From the cell containing the given text, extract its center point as [x, y] coordinate. 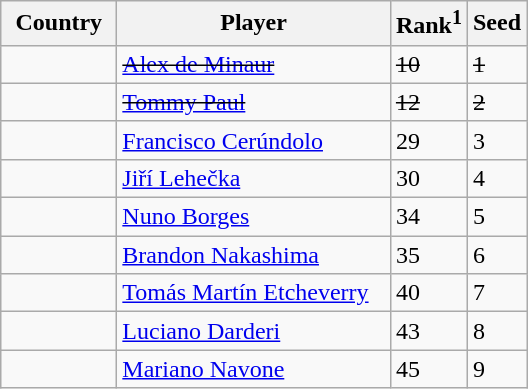
Player [254, 24]
Rank1 [428, 24]
6 [496, 255]
1 [496, 64]
45 [428, 369]
Brandon Nakashima [254, 255]
Tommy Paul [254, 102]
Luciano Darderi [254, 331]
Francisco Cerúndolo [254, 140]
10 [428, 64]
Tomás Martín Etcheverry [254, 293]
Mariano Navone [254, 369]
Jiří Lehečka [254, 178]
Country [59, 24]
34 [428, 217]
2 [496, 102]
30 [428, 178]
40 [428, 293]
Seed [496, 24]
Nuno Borges [254, 217]
8 [496, 331]
29 [428, 140]
3 [496, 140]
12 [428, 102]
7 [496, 293]
Alex de Minaur [254, 64]
4 [496, 178]
5 [496, 217]
35 [428, 255]
43 [428, 331]
9 [496, 369]
